Provide the [X, Y] coordinate of the cell's center where the given text is located.  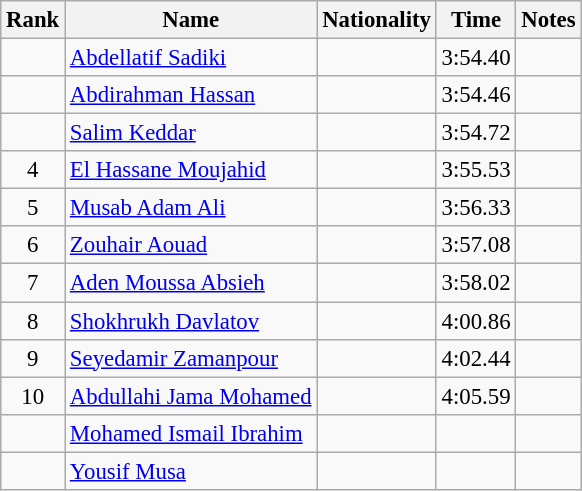
Musab Adam Ali [191, 208]
4 [33, 170]
5 [33, 208]
7 [33, 283]
Salim Keddar [191, 133]
Aden Moussa Absieh [191, 283]
4:02.44 [476, 358]
4:00.86 [476, 321]
3:54.40 [476, 58]
9 [33, 358]
6 [33, 245]
Time [476, 20]
10 [33, 396]
Abdullahi Jama Mohamed [191, 396]
3:55.53 [476, 170]
4:05.59 [476, 396]
3:57.08 [476, 245]
Abdirahman Hassan [191, 95]
Seyedamir Zamanpour [191, 358]
Zouhair Aouad [191, 245]
Notes [548, 20]
3:56.33 [476, 208]
Mohamed Ismail Ibrahim [191, 433]
Name [191, 20]
Shokhrukh Davlatov [191, 321]
3:58.02 [476, 283]
Yousif Musa [191, 471]
8 [33, 321]
3:54.46 [476, 95]
3:54.72 [476, 133]
Abdellatif Sadiki [191, 58]
Rank [33, 20]
El Hassane Moujahid [191, 170]
Nationality [376, 20]
